Scan for the cell matching the given text and deliver its (X, Y) coordinate at center. 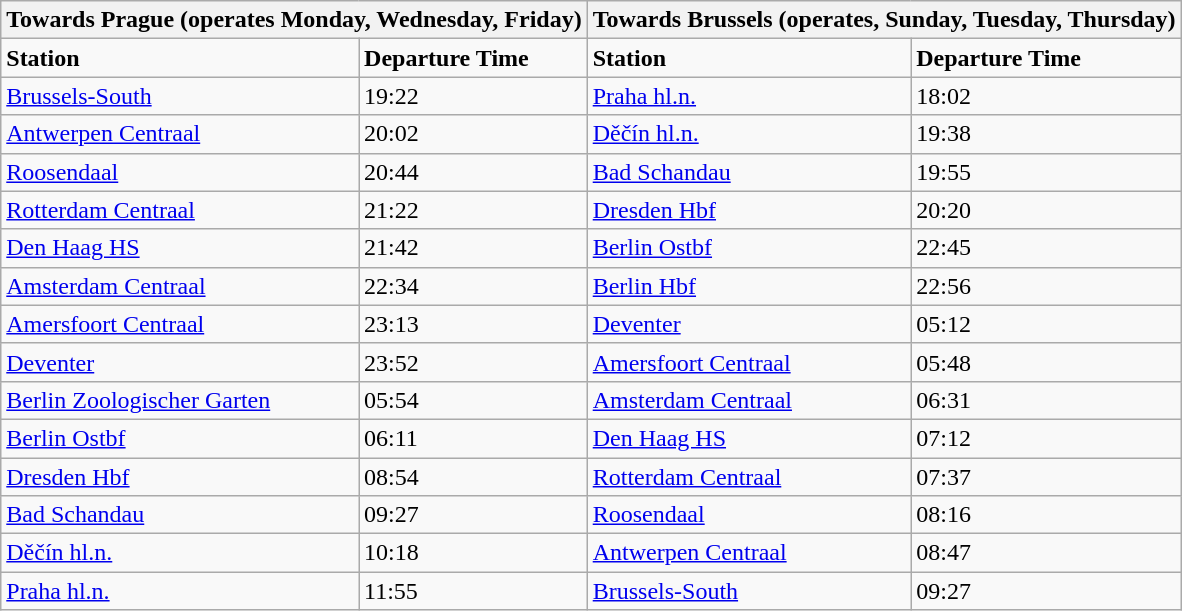
21:42 (474, 248)
07:37 (1046, 477)
06:11 (474, 438)
05:48 (1046, 362)
19:55 (1046, 172)
19:22 (474, 96)
07:12 (1046, 438)
22:45 (1046, 248)
23:13 (474, 324)
05:12 (1046, 324)
Berlin Hbf (749, 286)
22:34 (474, 286)
18:02 (1046, 96)
Towards Prague (operates Monday, Wednesday, Friday) (294, 20)
06:31 (1046, 400)
Berlin Zoologischer Garten (180, 400)
11:55 (474, 591)
05:54 (474, 400)
08:54 (474, 477)
Towards Brussels (operates, Sunday, Tuesday, Thursday) (884, 20)
19:38 (1046, 134)
21:22 (474, 210)
20:20 (1046, 210)
20:02 (474, 134)
10:18 (474, 553)
08:16 (1046, 515)
08:47 (1046, 553)
22:56 (1046, 286)
20:44 (474, 172)
23:52 (474, 362)
